Capture the cell that displays the provided text and extract its (X, Y) central coordinate. 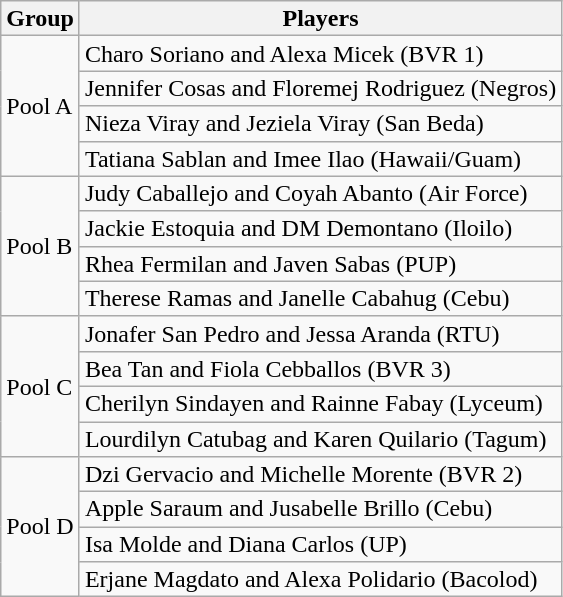
Bea Tan and Fiola Cebballos (BVR 3) (320, 368)
Group (40, 18)
Lourdilyn Catubag and Karen Quilario (Tagum) (320, 440)
Pool D (40, 527)
Cherilyn Sindayen and Rainne Fabay (Lyceum) (320, 404)
Players (320, 18)
Charo Soriano and Alexa Micek (BVR 1) (320, 54)
Jonafer San Pedro and Jessa Aranda (RTU) (320, 334)
Rhea Fermilan and Javen Sabas (PUP) (320, 264)
Judy Caballejo and Coyah Abanto (Air Force) (320, 194)
Nieza Viray and Jeziela Viray (San Beda) (320, 124)
Therese Ramas and Janelle Cabahug (Cebu) (320, 298)
Apple Saraum and Jusabelle Brillo (Cebu) (320, 510)
Jennifer Cosas and Floremej Rodriguez (Negros) (320, 88)
Pool B (40, 246)
Isa Molde and Diana Carlos (UP) (320, 544)
Dzi Gervacio and Michelle Morente (BVR 2) (320, 474)
Pool C (40, 386)
Jackie Estoquia and DM Demontano (Iloilo) (320, 228)
Erjane Magdato and Alexa Polidario (Bacolod) (320, 580)
Tatiana Sablan and Imee Ilao (Hawaii/Guam) (320, 158)
Pool A (40, 106)
